Detect which cell encompasses the target text, then output its [x, y] center coordinate. 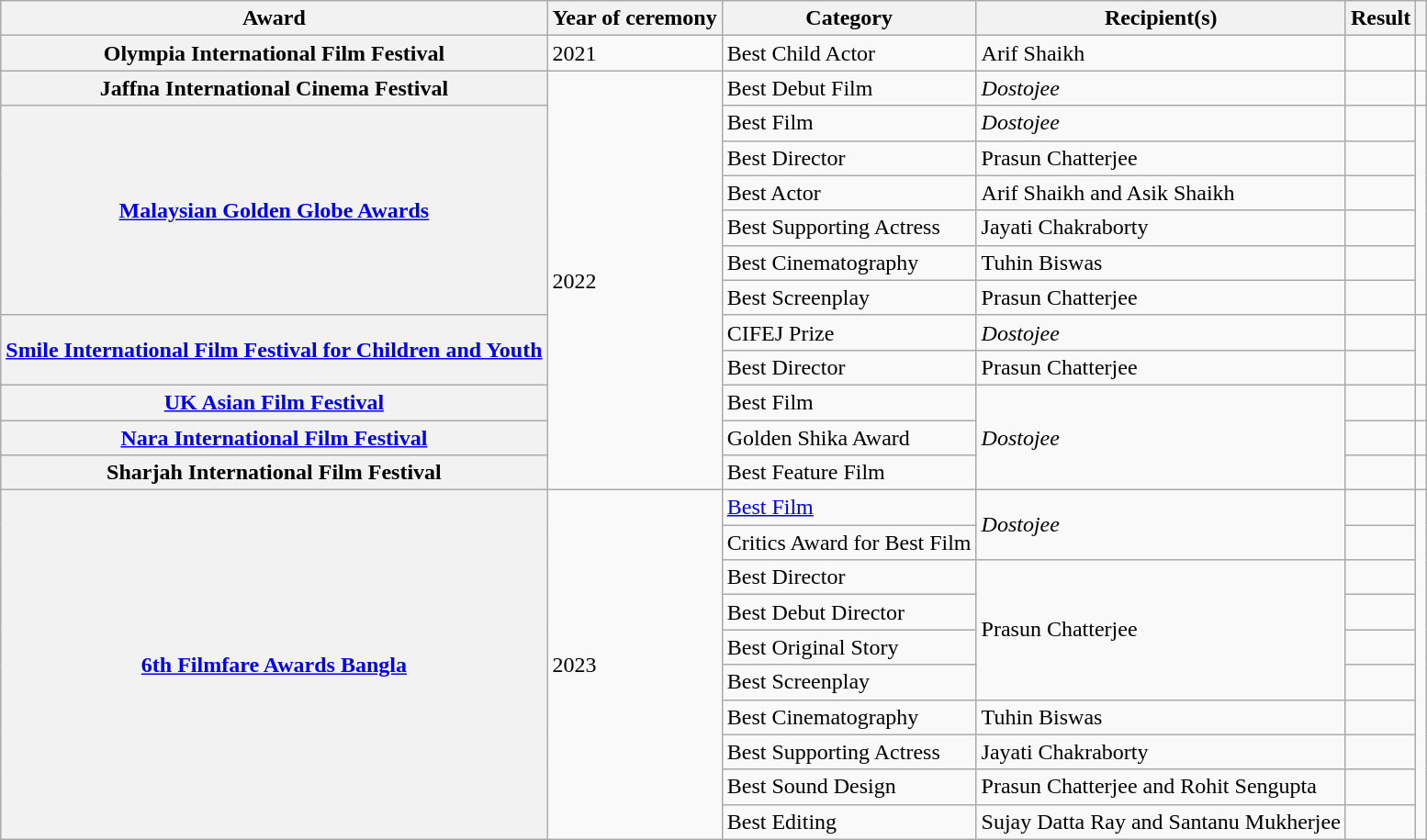
Best Child Actor [848, 53]
Best Original Story [848, 647]
Best Debut Film [848, 88]
Prasun Chatterjee and Rohit Sengupta [1161, 787]
Best Actor [848, 193]
Best Sound Design [848, 787]
Award [274, 18]
Arif Shaikh and Asik Shaikh [1161, 193]
Best Editing [848, 822]
Recipient(s) [1161, 18]
2021 [635, 53]
Best Feature Film [848, 473]
Smile International Film Festival for Children and Youth [274, 350]
UK Asian Film Festival [274, 402]
6th Filmfare Awards Bangla [274, 665]
Nara International Film Festival [274, 438]
Jaffna International Cinema Festival [274, 88]
CIFEJ Prize [848, 332]
Category [848, 18]
Critics Award for Best Film [848, 543]
Arif Shaikh [1161, 53]
Best Debut Director [848, 612]
2022 [635, 281]
Year of ceremony [635, 18]
2023 [635, 665]
Sujay Datta Ray and Santanu Mukherjee [1161, 822]
Result [1380, 18]
Malaysian Golden Globe Awards [274, 210]
Golden Shika Award [848, 438]
Olympia International Film Festival [274, 53]
Sharjah International Film Festival [274, 473]
